Return [X, Y] of the center of cell containing provided text 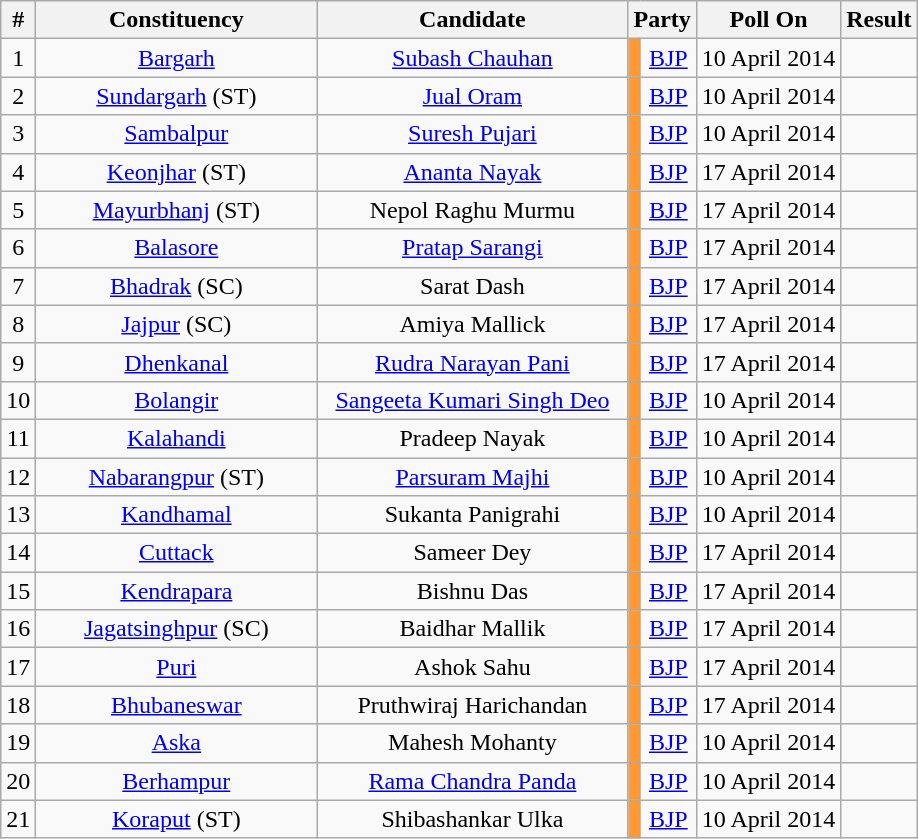
2 [18, 96]
Bolangir [176, 400]
Jual Oram [472, 96]
Result [879, 20]
Bhadrak (SC) [176, 286]
9 [18, 362]
Puri [176, 667]
Constituency [176, 20]
20 [18, 781]
Pruthwiraj Harichandan [472, 705]
Rama Chandra Panda [472, 781]
18 [18, 705]
Jagatsinghpur (SC) [176, 629]
Rudra Narayan Pani [472, 362]
Suresh Pujari [472, 134]
Berhampur [176, 781]
3 [18, 134]
Shibashankar Ulka [472, 819]
17 [18, 667]
Keonjhar (ST) [176, 172]
8 [18, 324]
Kendrapara [176, 591]
Bargarh [176, 58]
Koraput (ST) [176, 819]
Ashok Sahu [472, 667]
Parsuram Majhi [472, 477]
Cuttack [176, 553]
Amiya Mallick [472, 324]
6 [18, 248]
Sarat Dash [472, 286]
11 [18, 438]
1 [18, 58]
Bishnu Das [472, 591]
Sukanta Panigrahi [472, 515]
Dhenkanal [176, 362]
7 [18, 286]
14 [18, 553]
21 [18, 819]
Baidhar Mallik [472, 629]
15 [18, 591]
Poll On [768, 20]
Pratap Sarangi [472, 248]
Bhubaneswar [176, 705]
12 [18, 477]
Ananta Nayak [472, 172]
13 [18, 515]
16 [18, 629]
Nabarangpur (ST) [176, 477]
Kandhamal [176, 515]
Mahesh Mohanty [472, 743]
Sambalpur [176, 134]
Kalahandi [176, 438]
Sameer Dey [472, 553]
4 [18, 172]
Party [662, 20]
# [18, 20]
Balasore [176, 248]
Jajpur (SC) [176, 324]
Nepol Raghu Murmu [472, 210]
Pradeep Nayak [472, 438]
10 [18, 400]
Sangeeta Kumari Singh Deo [472, 400]
19 [18, 743]
Mayurbhanj (ST) [176, 210]
Candidate [472, 20]
Subash Chauhan [472, 58]
Aska [176, 743]
Sundargarh (ST) [176, 96]
5 [18, 210]
